Pinpoint the cell where the given text exists, returning its (x, y) midpoint coordinate. 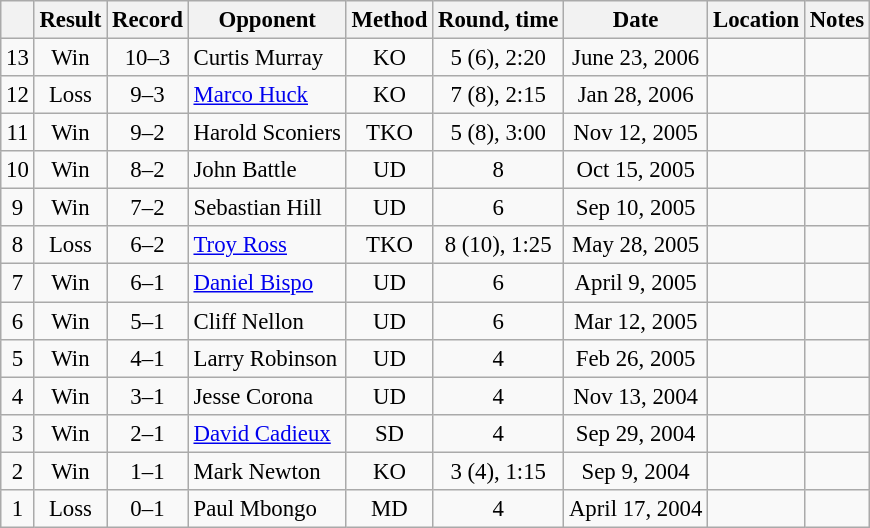
Notes (836, 20)
5–1 (148, 321)
Result (70, 20)
10–3 (148, 58)
3 (4), 1:15 (498, 471)
5 (18, 358)
Record (148, 20)
Sep 10, 2005 (636, 208)
9–3 (148, 95)
Jesse Corona (267, 396)
Cliff Nellon (267, 321)
Marco Huck (267, 95)
Sep 29, 2004 (636, 433)
0–1 (148, 509)
Larry Robinson (267, 358)
Mar 12, 2005 (636, 321)
8 (10), 1:25 (498, 245)
MD (390, 509)
5 (8), 3:00 (498, 133)
1 (18, 509)
10 (18, 170)
Paul Mbongo (267, 509)
Mark Newton (267, 471)
9–2 (148, 133)
3–1 (148, 396)
5 (6), 2:20 (498, 58)
2 (18, 471)
Feb 26, 2005 (636, 358)
Sep 9, 2004 (636, 471)
Oct 15, 2005 (636, 170)
6–1 (148, 283)
John Battle (267, 170)
May 28, 2005 (636, 245)
12 (18, 95)
3 (18, 433)
7–2 (148, 208)
Troy Ross (267, 245)
Nov 12, 2005 (636, 133)
2–1 (148, 433)
SD (390, 433)
1–1 (148, 471)
Curtis Murray (267, 58)
David Cadieux (267, 433)
Opponent (267, 20)
Method (390, 20)
4–1 (148, 358)
April 17, 2004 (636, 509)
6–2 (148, 245)
Sebastian Hill (267, 208)
Harold Sconiers (267, 133)
7 (18, 283)
8–2 (148, 170)
9 (18, 208)
Location (756, 20)
11 (18, 133)
April 9, 2005 (636, 283)
Daniel Bispo (267, 283)
7 (8), 2:15 (498, 95)
June 23, 2006 (636, 58)
Date (636, 20)
Nov 13, 2004 (636, 396)
13 (18, 58)
Jan 28, 2006 (636, 95)
Round, time (498, 20)
